From the cell containing the given text, extract its center point as (X, Y) coordinate. 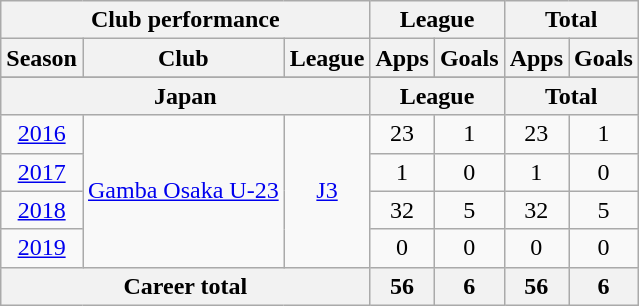
Career total (186, 286)
2017 (42, 172)
2016 (42, 134)
Japan (186, 96)
Club performance (186, 20)
2018 (42, 210)
Club (183, 58)
Season (42, 58)
Gamba Osaka U-23 (183, 191)
2019 (42, 248)
J3 (327, 191)
